Return [X, Y] of the center of cell containing provided text 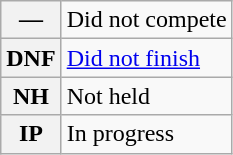
IP [31, 134]
— [31, 20]
Did not compete [146, 20]
Did not finish [146, 58]
Not held [146, 96]
DNF [31, 58]
In progress [146, 134]
NH [31, 96]
